Capture the cell that displays the provided text and extract its (x, y) central coordinate. 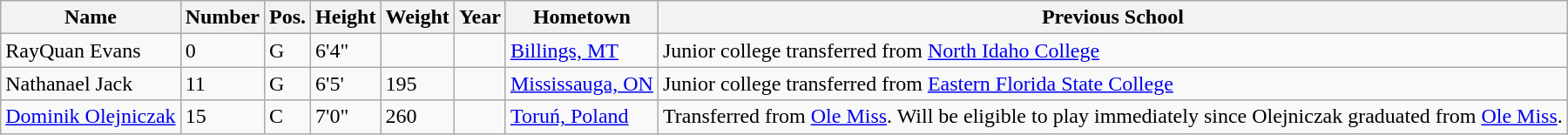
Weight (417, 17)
Junior college transferred from Eastern Florida State College (1112, 84)
Pos. (287, 17)
Hometown (582, 17)
6'4" (346, 51)
Nathanael Jack (91, 84)
260 (417, 117)
Height (346, 17)
0 (222, 51)
Billings, MT (582, 51)
Mississauga, ON (582, 84)
15 (222, 117)
Transferred from Ole Miss. Will be eligible to play immediately since Olejniczak graduated from Ole Miss. (1112, 117)
Name (91, 17)
6'5' (346, 84)
Year (479, 17)
Dominik Olejniczak (91, 117)
Toruń, Poland (582, 117)
Number (222, 17)
11 (222, 84)
RayQuan Evans (91, 51)
C (287, 117)
Junior college transferred from North Idaho College (1112, 51)
7'0" (346, 117)
Previous School (1112, 17)
195 (417, 84)
